Locate the cell with the specified text and output its [X, Y] center coordinate. 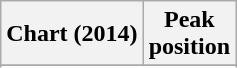
Peakposition [189, 34]
Chart (2014) [72, 34]
